Return [X, Y] of the center of cell containing provided text 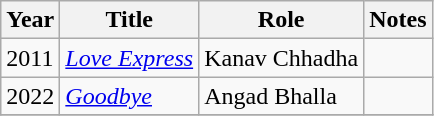
Love Express [130, 58]
Year [30, 20]
Goodbye [130, 96]
Angad Bhalla [282, 96]
2011 [30, 58]
Kanav Chhadha [282, 58]
2022 [30, 96]
Role [282, 20]
Title [130, 20]
Notes [398, 20]
